Pinpoint the cell where the given text exists, returning its (x, y) midpoint coordinate. 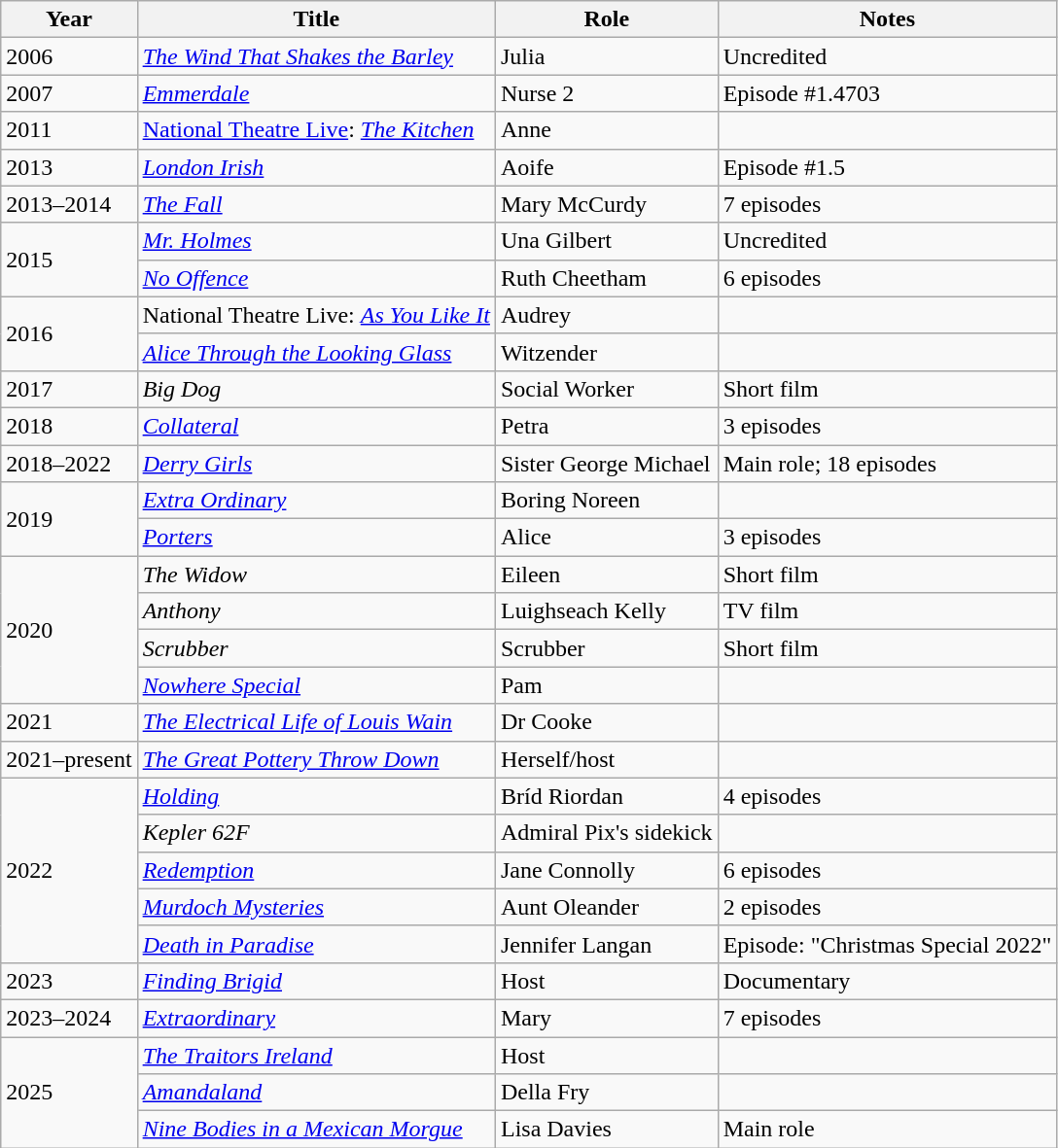
Witzender (607, 352)
Murdoch Mysteries (316, 907)
Documentary (887, 981)
Bríd Riordan (607, 796)
Emmerdale (316, 93)
2006 (69, 56)
Admiral Pix's sidekick (607, 833)
2018–2022 (69, 464)
Title (316, 19)
2011 (69, 130)
Episode: "Christmas Special 2022" (887, 944)
2022 (69, 870)
2016 (69, 333)
Della Fry (607, 1093)
Mary (607, 1018)
Big Dog (316, 389)
Sister George Michael (607, 464)
Jennifer Langan (607, 944)
2021 (69, 722)
Eileen (607, 574)
Episode #1.4703 (887, 93)
Una Gilbert (607, 241)
Dr Cooke (607, 722)
Anthony (316, 611)
The Wind That Shakes the Barley (316, 56)
Alice (607, 538)
Jane Connolly (607, 870)
2023–2024 (69, 1018)
Kepler 62F (316, 833)
The Fall (316, 204)
2020 (69, 630)
2 episodes (887, 907)
Nowhere Special (316, 685)
Year (69, 19)
Extra Ordinary (316, 501)
TV film (887, 611)
Episode #1.5 (887, 167)
Social Worker (607, 389)
Anne (607, 130)
Petra (607, 426)
2017 (69, 389)
Audrey (607, 315)
The Traitors Ireland (316, 1055)
2023 (69, 981)
Death in Paradise (316, 944)
Nine Bodies in a Mexican Morgue (316, 1130)
Ruth Cheetham (607, 278)
Amandaland (316, 1093)
The Widow (316, 574)
Collateral (316, 426)
Finding Brigid (316, 981)
Nurse 2 (607, 93)
Redemption (316, 870)
Role (607, 19)
Lisa Davies (607, 1130)
2025 (69, 1092)
Notes (887, 19)
Main role; 18 episodes (887, 464)
National Theatre Live: The Kitchen (316, 130)
Pam (607, 685)
The Electrical Life of Louis Wain (316, 722)
Aunt Oleander (607, 907)
Derry Girls (316, 464)
Main role (887, 1130)
4 episodes (887, 796)
Herself/host (607, 759)
London Irish (316, 167)
Holding (316, 796)
Mr. Holmes (316, 241)
2013 (69, 167)
2015 (69, 260)
2019 (69, 519)
Boring Noreen (607, 501)
2021–present (69, 759)
Extraordinary (316, 1018)
No Offence (316, 278)
Porters (316, 538)
2007 (69, 93)
Alice Through the Looking Glass (316, 352)
2018 (69, 426)
2013–2014 (69, 204)
Aoife (607, 167)
Mary McCurdy (607, 204)
Luighseach Kelly (607, 611)
National Theatre Live: As You Like It (316, 315)
Julia (607, 56)
The Great Pottery Throw Down (316, 759)
